Identify which cell holds the provided text, then report its [X, Y] central coordinate. 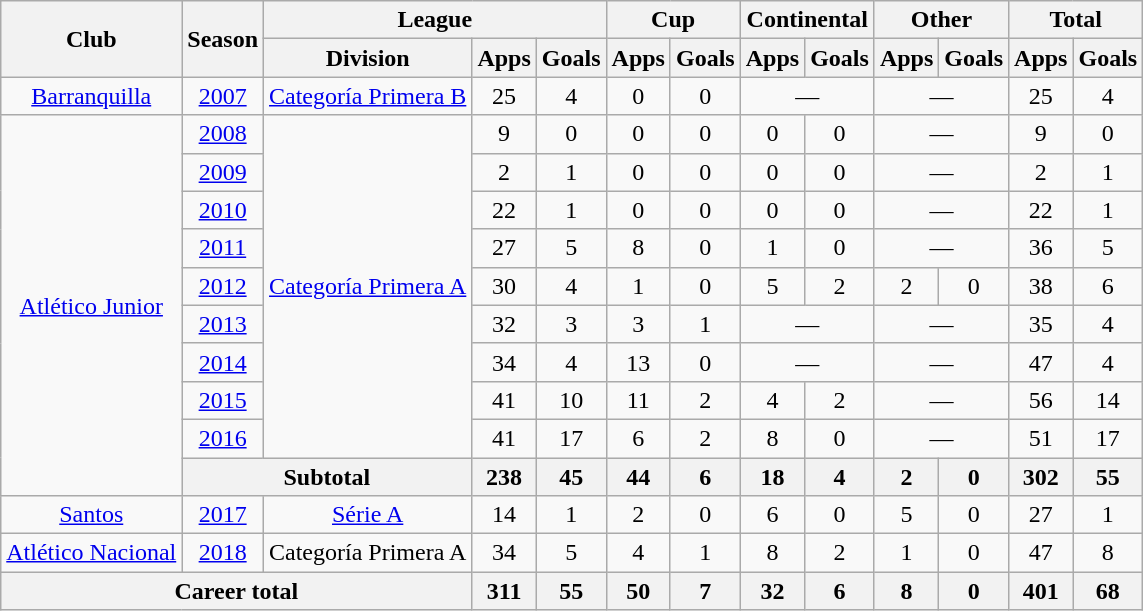
2014 [223, 362]
Barranquilla [92, 96]
2015 [223, 400]
2017 [223, 515]
Division [368, 58]
2018 [223, 553]
Atlético Junior [92, 306]
Santos [92, 515]
Subtotal [327, 477]
2008 [223, 134]
Série A [368, 515]
2007 [223, 96]
30 [504, 286]
2010 [223, 210]
Continental [807, 20]
238 [504, 477]
18 [772, 477]
13 [638, 362]
56 [1041, 400]
36 [1041, 248]
68 [1108, 591]
Other [941, 20]
Atlético Nacional [92, 553]
2016 [223, 438]
50 [638, 591]
Career total [236, 591]
2012 [223, 286]
302 [1041, 477]
51 [1041, 438]
Total [1076, 20]
Season [223, 39]
7 [705, 591]
2009 [223, 172]
Club [92, 39]
11 [638, 400]
League [436, 20]
10 [571, 400]
45 [571, 477]
2013 [223, 324]
401 [1041, 591]
Categoría Primera B [368, 96]
Cup [673, 20]
2011 [223, 248]
35 [1041, 324]
38 [1041, 286]
311 [504, 591]
44 [638, 477]
